Provide the [X, Y] coordinate of the cell's center where the given text is located.  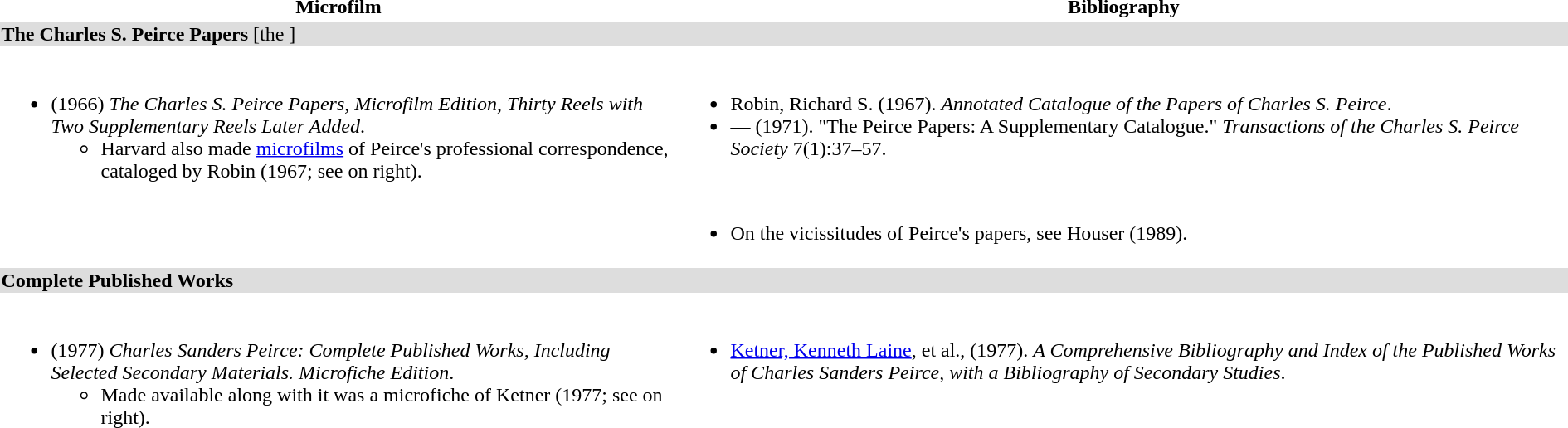
The Charles S. Peirce Papers [the ] [784, 34]
Complete Published Works [784, 280]
